Detect which cell encompasses the target text, then output its (x, y) center coordinate. 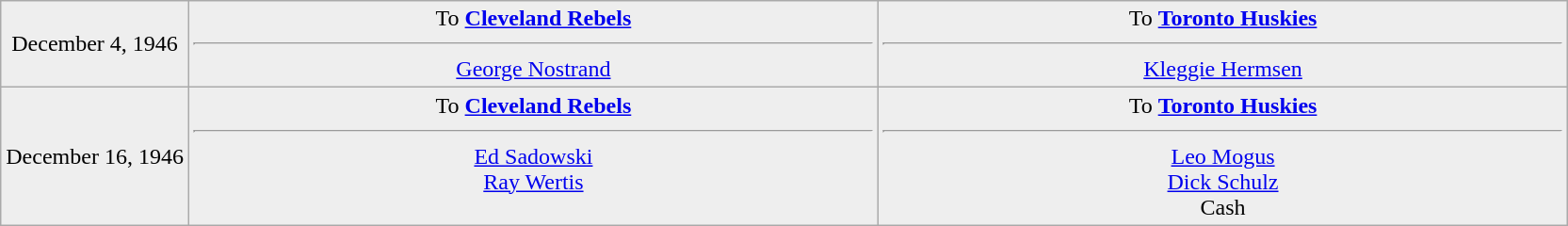
December 16, 1946 (95, 156)
To Toronto HuskiesKleggie Hermsen (1222, 44)
To Toronto HuskiesLeo Mogus Dick Schulz Cash (1222, 156)
To Cleveland RebelsGeorge Nostrand (533, 44)
To Cleveland RebelsEd Sadowski Ray Wertis (533, 156)
December 4, 1946 (95, 44)
